Output the (X, Y) coordinate of the center of the cell containing the given text.  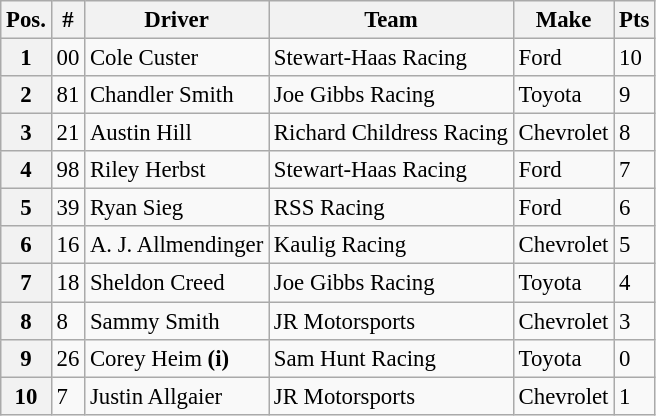
2 (26, 95)
81 (68, 95)
Sammy Smith (177, 321)
RSS Racing (392, 208)
39 (68, 208)
Austin Hill (177, 133)
Pts (634, 20)
Kaulig Racing (392, 245)
Sheldon Creed (177, 283)
16 (68, 245)
Corey Heim (i) (177, 358)
0 (634, 358)
# (68, 20)
Richard Childress Racing (392, 133)
A. J. Allmendinger (177, 245)
Sam Hunt Racing (392, 358)
Riley Herbst (177, 170)
Justin Allgaier (177, 396)
Chandler Smith (177, 95)
00 (68, 58)
Cole Custer (177, 58)
26 (68, 358)
21 (68, 133)
Team (392, 20)
Pos. (26, 20)
98 (68, 170)
Make (563, 20)
18 (68, 283)
Driver (177, 20)
Ryan Sieg (177, 208)
